Find where the given text appears and provide that cell's center as [X, Y] coordinate. 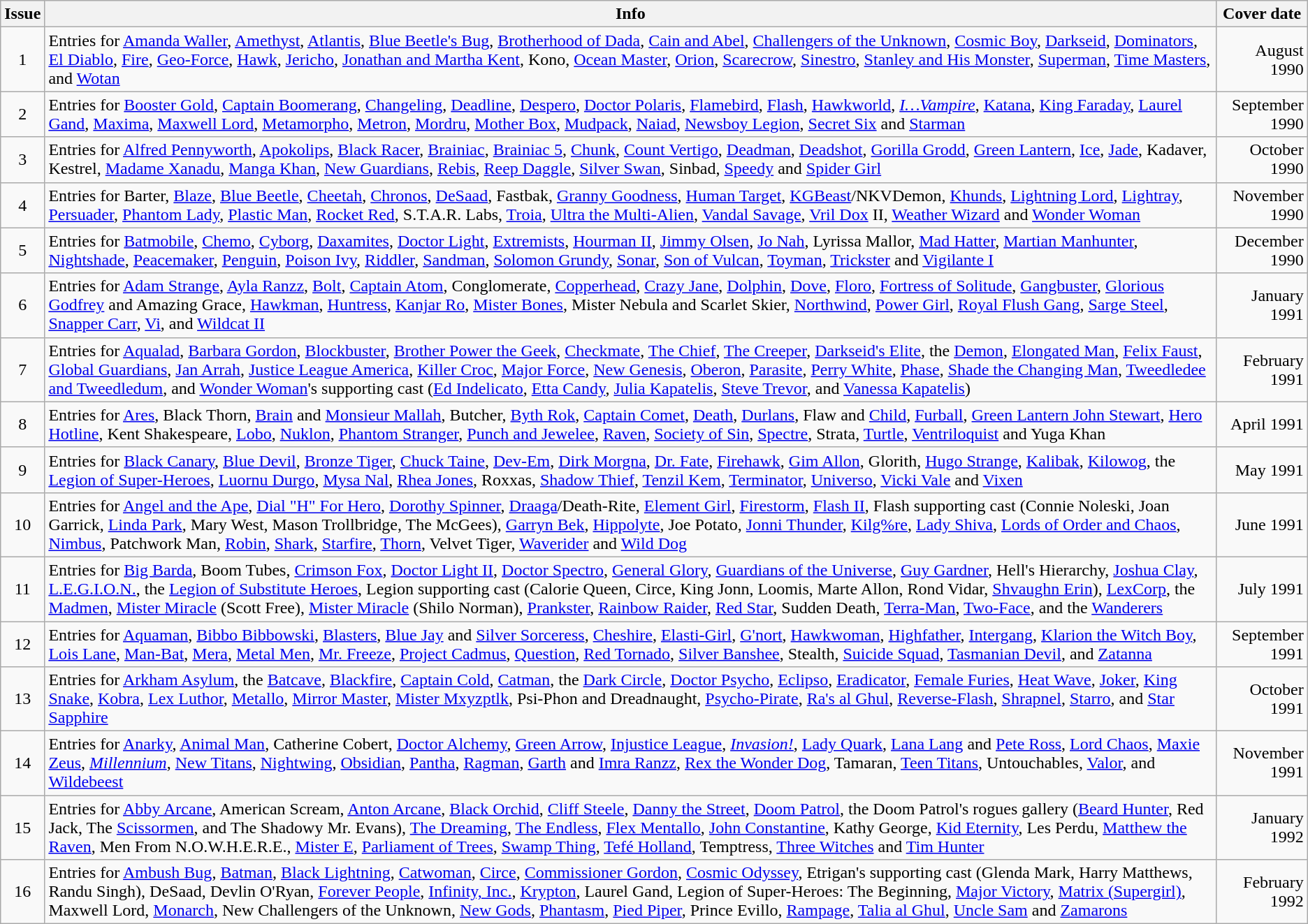
June 1991 [1262, 525]
October 1991 [1262, 699]
13 [22, 699]
9 [22, 469]
10 [22, 525]
October 1990 [1262, 159]
December 1990 [1262, 250]
September 1990 [1262, 115]
12 [22, 644]
January 1991 [1262, 305]
6 [22, 305]
February 1992 [1262, 892]
November 1991 [1262, 763]
April 1991 [1262, 425]
January 1992 [1262, 828]
2 [22, 115]
September 1991 [1262, 644]
February 1991 [1262, 369]
5 [22, 250]
3 [22, 159]
11 [22, 589]
May 1991 [1262, 469]
15 [22, 828]
August 1990 [1262, 59]
7 [22, 369]
Cover date [1262, 14]
1 [22, 59]
November 1990 [1262, 205]
Info [630, 14]
16 [22, 892]
July 1991 [1262, 589]
8 [22, 425]
14 [22, 763]
Issue [22, 14]
4 [22, 205]
